Provide the (x, y) coordinate of the cell's center where the given text is located.  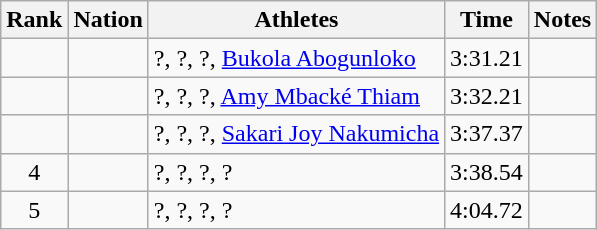
Nation (108, 20)
3:38.54 (487, 172)
4:04.72 (487, 210)
Notes (562, 20)
?, ?, ?, Bukola Abogunloko (296, 58)
3:37.37 (487, 134)
3:32.21 (487, 96)
3:31.21 (487, 58)
?, ?, ?, Amy Mbacké Thiam (296, 96)
Time (487, 20)
?, ?, ?, Sakari Joy Nakumicha (296, 134)
Rank (34, 20)
Athletes (296, 20)
4 (34, 172)
5 (34, 210)
